Provide the (x, y) coordinate of the cell's center where the given text is located.  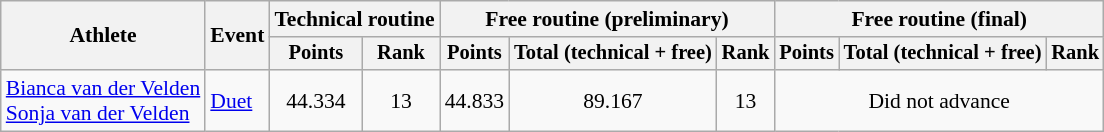
Athlete (104, 36)
Technical routine (354, 19)
Event (237, 36)
44.833 (474, 100)
44.334 (316, 100)
Free routine (final) (939, 19)
Did not advance (939, 100)
Free routine (preliminary) (608, 19)
89.167 (613, 100)
Duet (237, 100)
Bianca van der VeldenSonja van der Velden (104, 100)
